Return [x, y] of the center of cell containing provided text 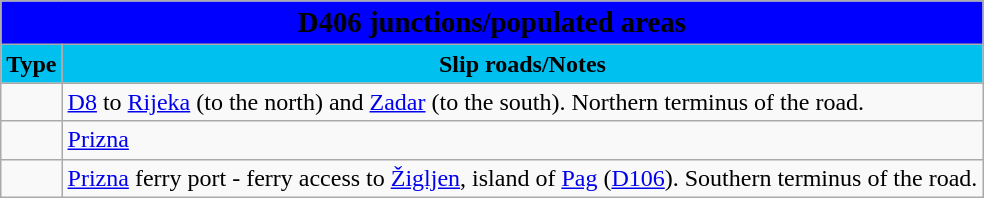
Type [32, 64]
D406 junctions/populated areas [492, 23]
Prizna ferry port - ferry access to Žigljen, island of Pag (D106). Southern terminus of the road. [522, 178]
Slip roads/Notes [522, 64]
D8 to Rijeka (to the north) and Zadar (to the south). Northern terminus of the road. [522, 102]
Prizna [522, 140]
